Identify which cell holds the provided text, then report its [x, y] central coordinate. 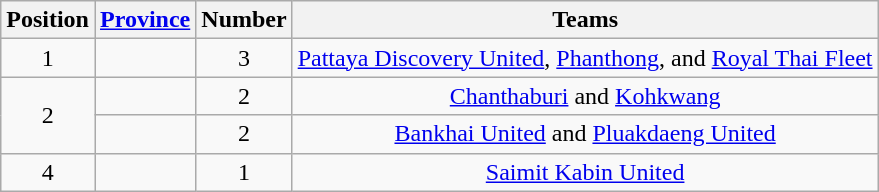
Teams [585, 20]
Saimit Kabin United [585, 172]
Pattaya Discovery United, Phanthong, and Royal Thai Fleet [585, 58]
Chanthaburi and Kohkwang [585, 96]
Number [244, 20]
3 [244, 58]
Position [48, 20]
4 [48, 172]
Bankhai United and Pluakdaeng United [585, 134]
Province [144, 20]
